Provide the [X, Y] coordinate of the cell's center where the given text is located.  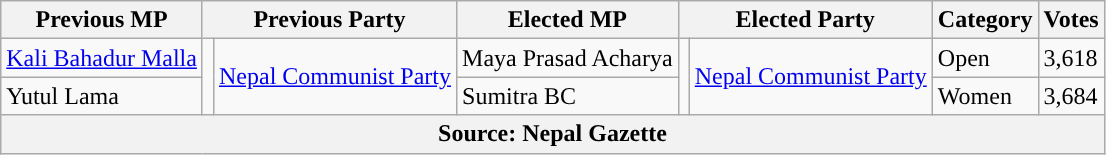
Category [985, 20]
3,684 [1071, 96]
Elected Party [805, 20]
Open [985, 58]
3,618 [1071, 58]
Yutul Lama [102, 96]
Previous Party [329, 20]
Women [985, 96]
Kali Bahadur Malla [102, 58]
Sumitra BC [568, 96]
Maya Prasad Acharya [568, 58]
Elected MP [568, 20]
Previous MP [102, 20]
Votes [1071, 20]
Source: Nepal Gazette [552, 134]
